Extract the (X, Y) coordinate from the center of the cell holding the provided text.  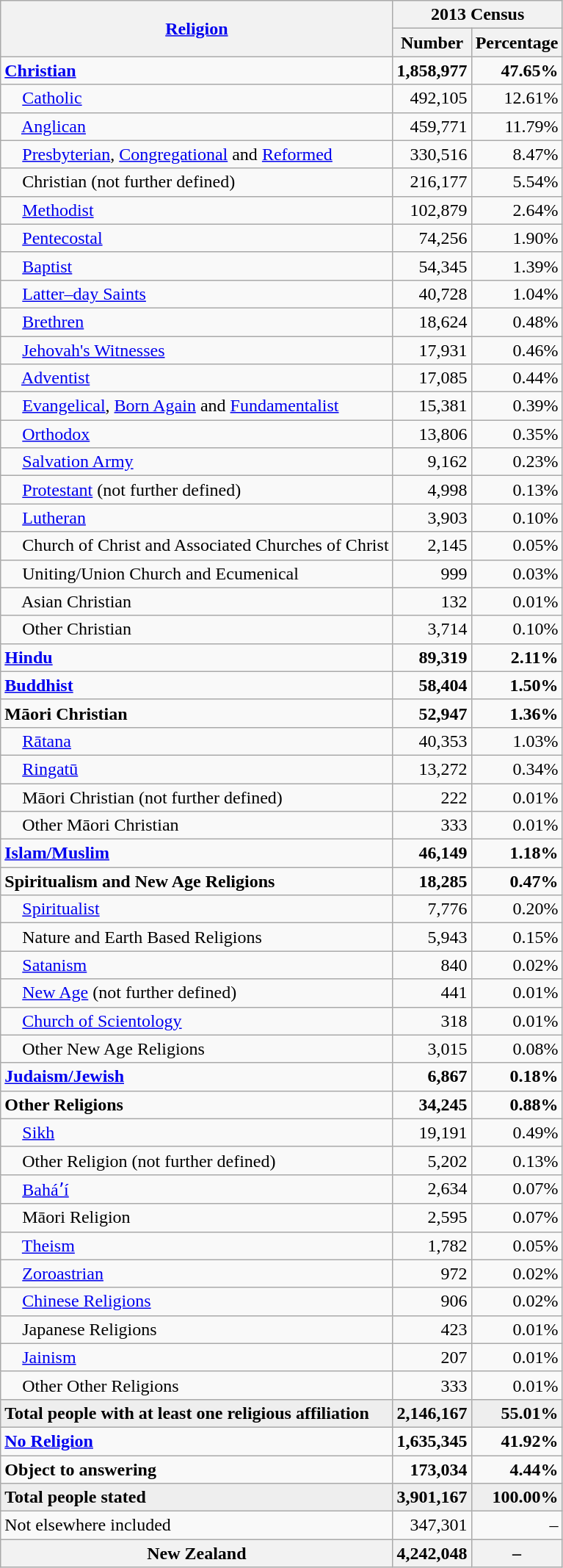
Total people stated (197, 1497)
Uniting/Union Church and Ecumenical (197, 574)
0.35% (517, 434)
0.15% (517, 937)
Baháʼí (197, 1189)
Judaism/Jewish (197, 1077)
1,858,977 (432, 71)
7,776 (432, 909)
19,191 (432, 1132)
74,256 (432, 238)
47.65% (517, 71)
18,285 (432, 881)
Object to answering (197, 1470)
0.03% (517, 574)
12.61% (517, 98)
Other New Age Religions (197, 1049)
Other Religion (not further defined) (197, 1160)
3,015 (432, 1049)
52,947 (432, 713)
1.39% (517, 266)
Ringatū (197, 769)
3,714 (432, 629)
0.20% (517, 909)
173,034 (432, 1470)
18,624 (432, 322)
4,242,048 (432, 1553)
5.54% (517, 182)
Presbyterian, Congregational and Reformed (197, 154)
972 (432, 1273)
4,998 (432, 490)
1.03% (517, 741)
Sikh (197, 1132)
2,146,167 (432, 1413)
132 (432, 601)
347,301 (432, 1525)
Buddhist (197, 685)
102,879 (432, 210)
Church of Scientology (197, 1021)
6,867 (432, 1077)
40,353 (432, 741)
2,145 (432, 546)
Hindu (197, 657)
9,162 (432, 462)
Nature and Earth Based Religions (197, 937)
0.47% (517, 881)
3,901,167 (432, 1497)
Jehovah's Witnesses (197, 350)
89,319 (432, 657)
34,245 (432, 1105)
318 (432, 1021)
0.44% (517, 378)
Latter–day Saints (197, 294)
Adventist (197, 378)
41.92% (517, 1441)
0.23% (517, 462)
Chinese Religions (197, 1301)
Rātana (197, 741)
Church of Christ and Associated Churches of Christ (197, 546)
Other Religions (197, 1105)
40,728 (432, 294)
Islam/Muslim (197, 853)
441 (432, 993)
17,931 (432, 350)
999 (432, 574)
Spiritualist (197, 909)
423 (432, 1329)
Other Christian (197, 629)
1.04% (517, 294)
58,404 (432, 685)
New Zealand (197, 1553)
Zoroastrian (197, 1273)
11.79% (517, 126)
Percentage (517, 43)
1,782 (432, 1246)
1,635,345 (432, 1441)
100.00% (517, 1497)
New Age (not further defined) (197, 993)
459,771 (432, 126)
Anglican (197, 126)
0.49% (517, 1132)
Orthodox (197, 434)
2.64% (517, 210)
Other Māori Christian (197, 825)
Christian (not further defined) (197, 182)
3,903 (432, 518)
2.11% (517, 657)
Other Other Religions (197, 1385)
Theism (197, 1246)
46,149 (432, 853)
Satanism (197, 965)
906 (432, 1301)
4.44% (517, 1470)
0.39% (517, 406)
Pentecostal (197, 238)
Religion (197, 29)
Asian Christian (197, 601)
2,634 (432, 1189)
Christian (197, 71)
13,806 (432, 434)
Baptist (197, 266)
0.18% (517, 1077)
216,177 (432, 182)
1.36% (517, 713)
330,516 (432, 154)
Total people with at least one religious affiliation (197, 1413)
2013 Census (477, 15)
0.08% (517, 1049)
Brethren (197, 322)
Catholic (197, 98)
Protestant (not further defined) (197, 490)
17,085 (432, 378)
Māori Religion (197, 1218)
207 (432, 1357)
Jainism (197, 1357)
Number (432, 43)
5,202 (432, 1160)
Māori Christian (not further defined) (197, 797)
No Religion (197, 1441)
Salvation Army (197, 462)
55.01% (517, 1413)
0.46% (517, 350)
Māori Christian (197, 713)
2,595 (432, 1218)
8.47% (517, 154)
0.34% (517, 769)
15,381 (432, 406)
840 (432, 965)
0.88% (517, 1105)
Evangelical, Born Again and Fundamentalist (197, 406)
54,345 (432, 266)
Spiritualism and New Age Religions (197, 881)
Methodist (197, 210)
1.18% (517, 853)
0.48% (517, 322)
1.50% (517, 685)
1.90% (517, 238)
492,105 (432, 98)
13,272 (432, 769)
Not elsewhere included (197, 1525)
Lutheran (197, 518)
5,943 (432, 937)
Japanese Religions (197, 1329)
222 (432, 797)
